Provide the (X, Y) coordinate of the cell's center where the given text is located.  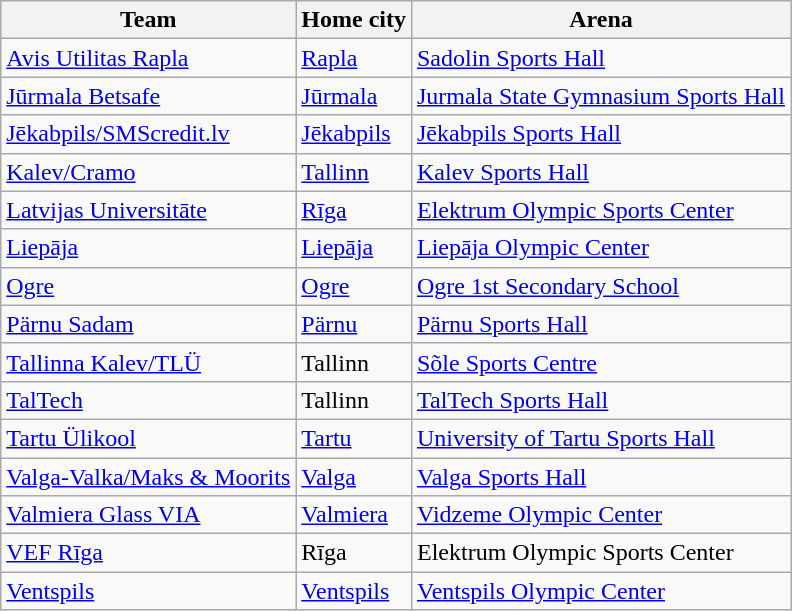
TalTech (148, 400)
Avis Utilitas Rapla (148, 58)
Jurmala State Gymnasium Sports Hall (600, 96)
Valga-Valka/Maks & Moorits (148, 477)
Sõle Sports Centre (600, 362)
Valga (354, 477)
VEF Rīga (148, 553)
Rapla (354, 58)
Jēkabpils (354, 134)
Valmiera (354, 515)
Arena (600, 20)
Tartu (354, 438)
Jūrmala (354, 96)
Pärnu Sadam (148, 324)
Liepāja Olympic Center (600, 248)
Team (148, 20)
Jēkabpils Sports Hall (600, 134)
Sadolin Sports Hall (600, 58)
University of Tartu Sports Hall (600, 438)
Ventspils Olympic Center (600, 591)
Jūrmala Betsafe (148, 96)
Home city (354, 20)
Pärnu Sports Hall (600, 324)
Valmiera Glass VIA (148, 515)
Pärnu (354, 324)
Vidzeme Olympic Center (600, 515)
Kalev Sports Hall (600, 172)
Latvijas Universitāte (148, 210)
Tallinna Kalev/TLÜ (148, 362)
Valga Sports Hall (600, 477)
Jēkabpils/SMScredit.lv (148, 134)
Kalev/Cramo (148, 172)
Ogre 1st Secondary School (600, 286)
Tartu Ülikool (148, 438)
TalTech Sports Hall (600, 400)
